Extract the (x, y) coordinate from the center of the cell holding the provided text.  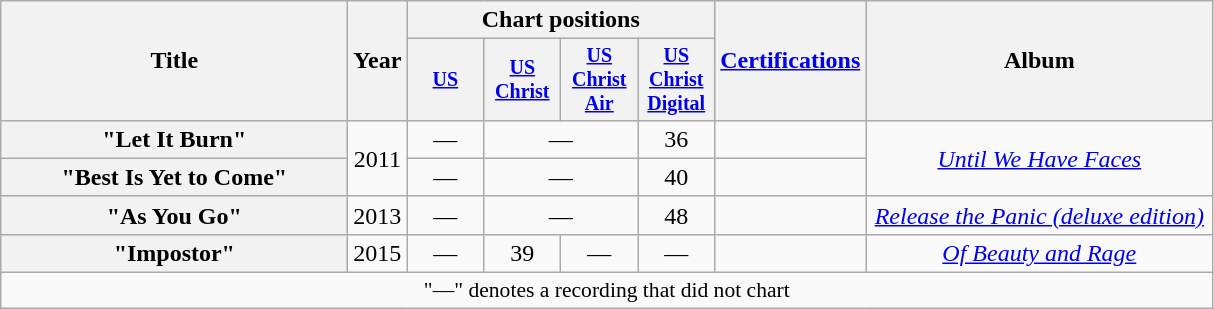
40 (676, 177)
USChrist Air (600, 80)
"Let It Burn" (174, 139)
US (446, 80)
39 (522, 253)
"As You Go" (174, 215)
"Impostor" (174, 253)
48 (676, 215)
2011 (378, 158)
2013 (378, 215)
Certifications (790, 61)
Album (1040, 61)
USChristDigital (676, 80)
"—" denotes a recording that did not chart (607, 291)
USChrist (522, 80)
"Best Is Yet to Come" (174, 177)
Until We Have Faces (1040, 158)
Year (378, 61)
2015 (378, 253)
Release the Panic (deluxe edition) (1040, 215)
36 (676, 139)
Chart positions (561, 20)
Of Beauty and Rage (1040, 253)
Title (174, 61)
